Return (x, y) of the center of cell containing provided text 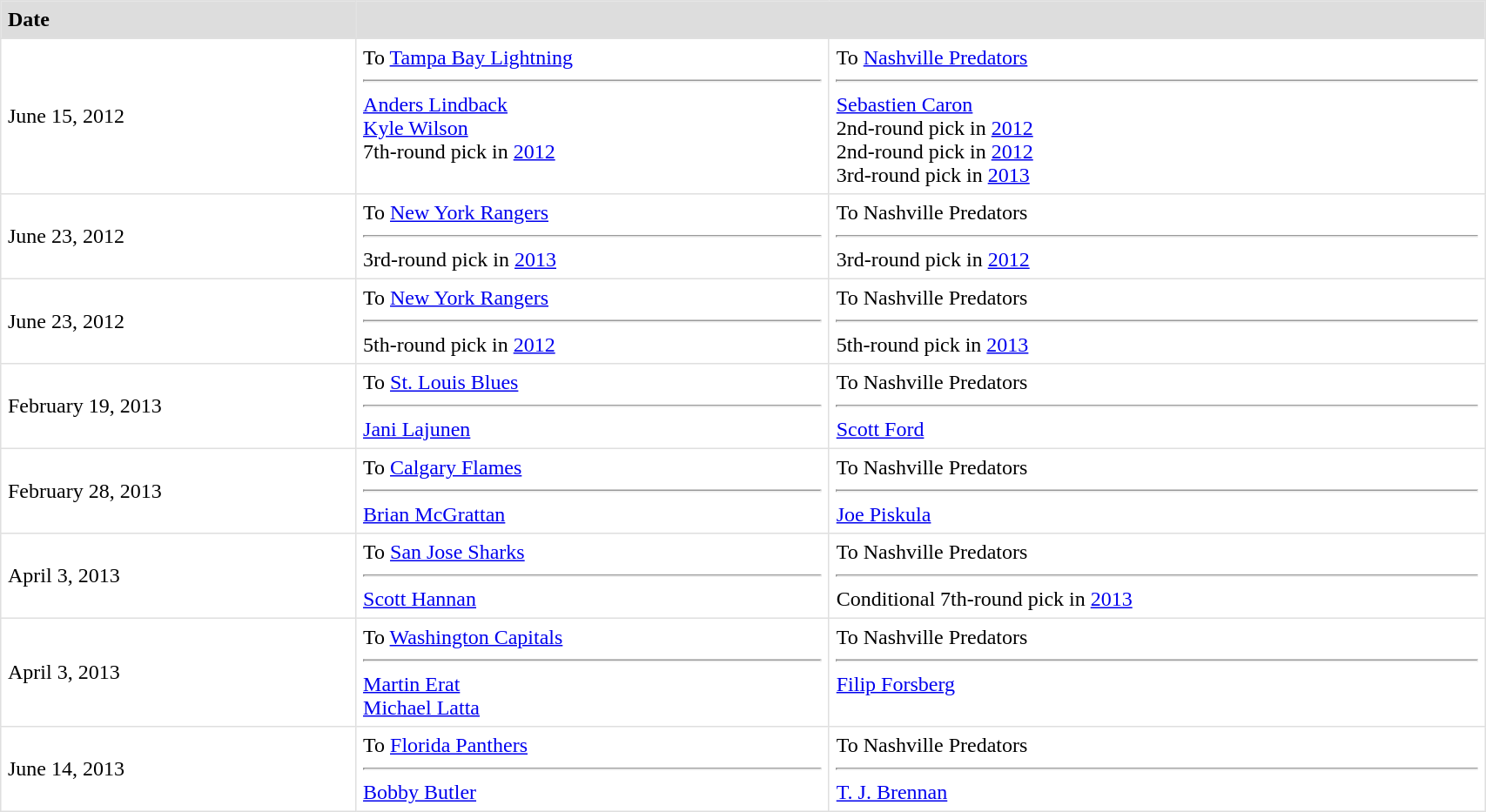
To New York Rangers 3rd-round pick in 2013 (593, 237)
To San Jose Sharks Scott Hannan (593, 576)
To Washington Capitals Martin EratMichael Latta (593, 672)
To Calgary Flames Brian McGrattan (593, 491)
To St. Louis Blues Jani Lajunen (593, 406)
To Nashville Predators 3rd-round pick in 2012 (1156, 237)
Date (178, 20)
June 15, 2012 (178, 116)
To Nashville Predators 5th-round pick in 2013 (1156, 321)
To New York Rangers 5th-round pick in 2012 (593, 321)
February 28, 2013 (178, 491)
To Tampa Bay Lightning Anders LindbackKyle Wilson7th-round pick in 2012 (593, 116)
To Nashville Predators Joe Piskula (1156, 491)
February 19, 2013 (178, 406)
To Nashville Predators T. J. Brennan (1156, 769)
To Nashville Predators Sebastien Caron2nd-round pick in 20122nd-round pick in 20123rd-round pick in 2013 (1156, 116)
To Nashville Predators Filip Forsberg (1156, 672)
To Nashville Predators Scott Ford (1156, 406)
June 14, 2013 (178, 769)
To Nashville Predators Conditional 7th-round pick in 2013 (1156, 576)
To Florida Panthers Bobby Butler (593, 769)
